Provide the (x, y) coordinate of the cell's center where the given text is located.  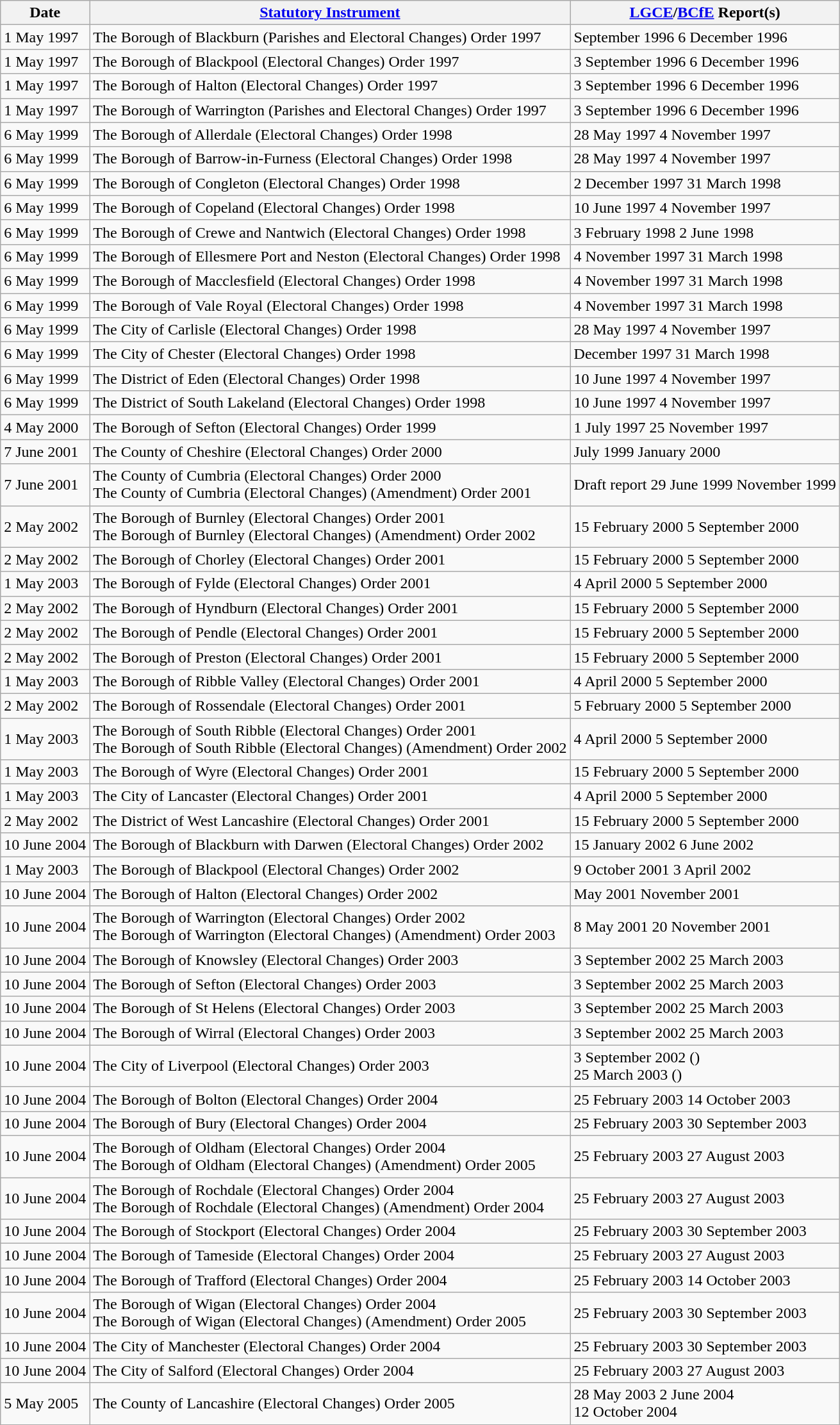
The Borough of Preston (Electoral Changes) Order 2001 (330, 657)
The County of Cumbria (Electoral Changes) Order 2000The County of Cumbria (Electoral Changes) (Amendment) Order 2001 (330, 484)
The Borough of Bury (Electoral Changes) Order 2004 (330, 1123)
The Borough of Wirral (Electoral Changes) Order 2003 (330, 1033)
3 February 1998 2 June 1998 (705, 232)
The Borough of Blackburn (Parishes and Electoral Changes) Order 1997 (330, 37)
The City of Chester (Electoral Changes) Order 1998 (330, 354)
The Borough of Congleton (Electoral Changes) Order 1998 (330, 183)
The Borough of Ellesmere Port and Neston (Electoral Changes) Order 1998 (330, 256)
The Borough of Copeland (Electoral Changes) Order 1998 (330, 208)
The Borough of Allerdale (Electoral Changes) Order 1998 (330, 135)
The Borough of Oldham (Electoral Changes) Order 2004The Borough of Oldham (Electoral Changes) (Amendment) Order 2005 (330, 1156)
5 February 2000 5 September 2000 (705, 705)
The Borough of Burnley (Electoral Changes) Order 2001The Borough of Burnley (Electoral Changes) (Amendment) Order 2002 (330, 527)
May 2001 November 2001 (705, 894)
The City of Liverpool (Electoral Changes) Order 2003 (330, 1066)
The Borough of Warrington (Parishes and Electoral Changes) Order 1997 (330, 110)
15 January 2002 6 June 2002 (705, 845)
The Borough of Chorley (Electoral Changes) Order 2001 (330, 559)
4 May 2000 (45, 427)
The Borough of Fylde (Electoral Changes) Order 2001 (330, 584)
Date (45, 13)
The Borough of Trafford (Electoral Changes) Order 2004 (330, 1280)
1 July 1997 25 November 1997 (705, 427)
The City of Lancaster (Electoral Changes) Order 2001 (330, 796)
The Borough of Wyre (Electoral Changes) Order 2001 (330, 772)
The Borough of Sefton (Electoral Changes) Order 1999 (330, 427)
The Borough of Blackpool (Electoral Changes) Order 2002 (330, 869)
The Borough of Halton (Electoral Changes) Order 2002 (330, 894)
The City of Carlisle (Electoral Changes) Order 1998 (330, 330)
The Borough of Pendle (Electoral Changes) Order 2001 (330, 632)
The Borough of Macclesfield (Electoral Changes) Order 1998 (330, 281)
The District of South Lakeland (Electoral Changes) Order 1998 (330, 403)
The Borough of Stockport (Electoral Changes) Order 2004 (330, 1231)
The Borough of Knowsley (Electoral Changes) Order 2003 (330, 960)
The City of Manchester (Electoral Changes) Order 2004 (330, 1346)
The Borough of Ribble Valley (Electoral Changes) Order 2001 (330, 681)
The City of Salford (Electoral Changes) Order 2004 (330, 1371)
The County of Cheshire (Electoral Changes) Order 2000 (330, 452)
The Borough of Rossendale (Electoral Changes) Order 2001 (330, 705)
The County of Lancashire (Electoral Changes) Order 2005 (330, 1403)
The Borough of Blackpool (Electoral Changes) Order 1997 (330, 62)
Draft report 29 June 1999 November 1999 (705, 484)
September 1996 6 December 1996 (705, 37)
5 May 2005 (45, 1403)
9 October 2001 3 April 2002 (705, 869)
28 May 2003 2 June 2004 12 October 2004 (705, 1403)
July 1999 January 2000 (705, 452)
2 December 1997 31 March 1998 (705, 183)
The Borough of Halton (Electoral Changes) Order 1997 (330, 86)
3 September 2002 () 25 March 2003 () (705, 1066)
The District of West Lancashire (Electoral Changes) Order 2001 (330, 821)
The Borough of Barrow-in-Furness (Electoral Changes) Order 1998 (330, 159)
The Borough of Crewe and Nantwich (Electoral Changes) Order 1998 (330, 232)
The Borough of Rochdale (Electoral Changes) Order 2004The Borough of Rochdale (Electoral Changes) (Amendment) Order 2004 (330, 1198)
8 May 2001 20 November 2001 (705, 927)
The Borough of St Helens (Electoral Changes) Order 2003 (330, 1009)
The Borough of Wigan (Electoral Changes) Order 2004The Borough of Wigan (Electoral Changes) (Amendment) Order 2005 (330, 1314)
LGCE/BCfE Report(s) (705, 13)
The Borough of Hyndburn (Electoral Changes) Order 2001 (330, 608)
Statutory Instrument (330, 13)
December 1997 31 March 1998 (705, 354)
The Borough of Warrington (Electoral Changes) Order 2002The Borough of Warrington (Electoral Changes) (Amendment) Order 2003 (330, 927)
The Borough of Vale Royal (Electoral Changes) Order 1998 (330, 306)
The Borough of Blackburn with Darwen (Electoral Changes) Order 2002 (330, 845)
The Borough of South Ribble (Electoral Changes) Order 2001The Borough of South Ribble (Electoral Changes) (Amendment) Order 2002 (330, 738)
The Borough of Sefton (Electoral Changes) Order 2003 (330, 984)
The Borough of Bolton (Electoral Changes) Order 2004 (330, 1099)
The Borough of Tameside (Electoral Changes) Order 2004 (330, 1256)
The District of Eden (Electoral Changes) Order 1998 (330, 379)
